Detect which cell encompasses the target text, then output its (x, y) center coordinate. 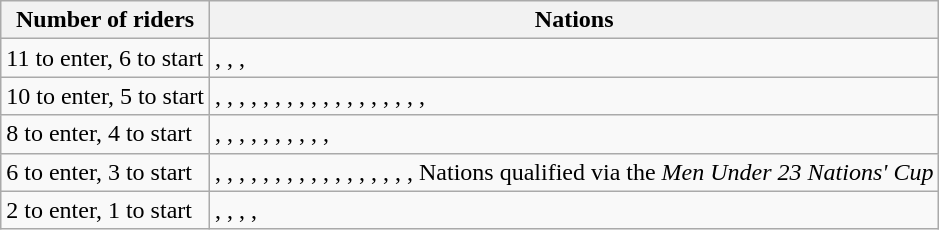
, , , , , , , , , , , , , , , , , , (574, 96)
, , , , , , , , , , , , , , , , , Nations qualified via the Men Under 23 Nations' Cup (574, 172)
, , , , (574, 210)
, , , , , , , , , , (574, 134)
2 to enter, 1 to start (106, 210)
, , , (574, 58)
Nations (574, 20)
10 to enter, 5 to start (106, 96)
6 to enter, 3 to start (106, 172)
11 to enter, 6 to start (106, 58)
8 to enter, 4 to start (106, 134)
Number of riders (106, 20)
